Extract the (X, Y) coordinate from the center of the cell holding the provided text.  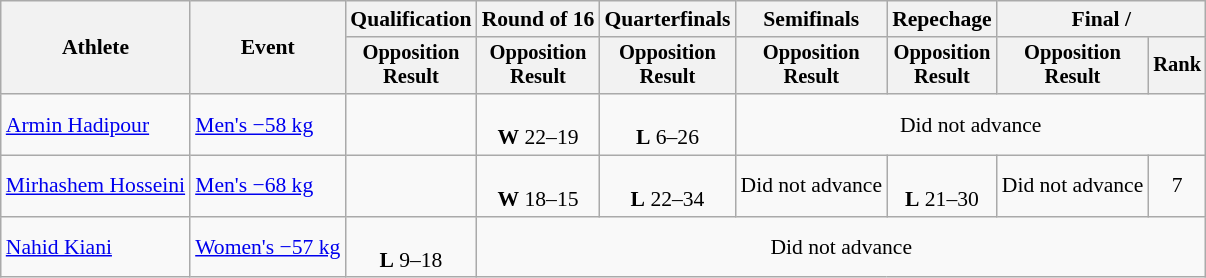
Nahid Kiani (96, 248)
Final / (1102, 19)
7 (1177, 186)
Mirhashem Hosseini (96, 186)
Qualification (410, 19)
Men's −68 kg (268, 186)
Quarterfinals (667, 19)
Repechage (942, 19)
L 22–34 (667, 186)
Athlete (96, 48)
L 6–26 (667, 124)
Rank (1177, 66)
W 18–15 (538, 186)
Armin Hadipour (96, 124)
Semifinals (811, 19)
Round of 16 (538, 19)
Women's −57 kg (268, 248)
L 21–30 (942, 186)
L 9–18 (410, 248)
Men's −58 kg (268, 124)
W 22–19 (538, 124)
Event (268, 48)
